Provide the [X, Y] coordinate of the cell's center where the given text is located.  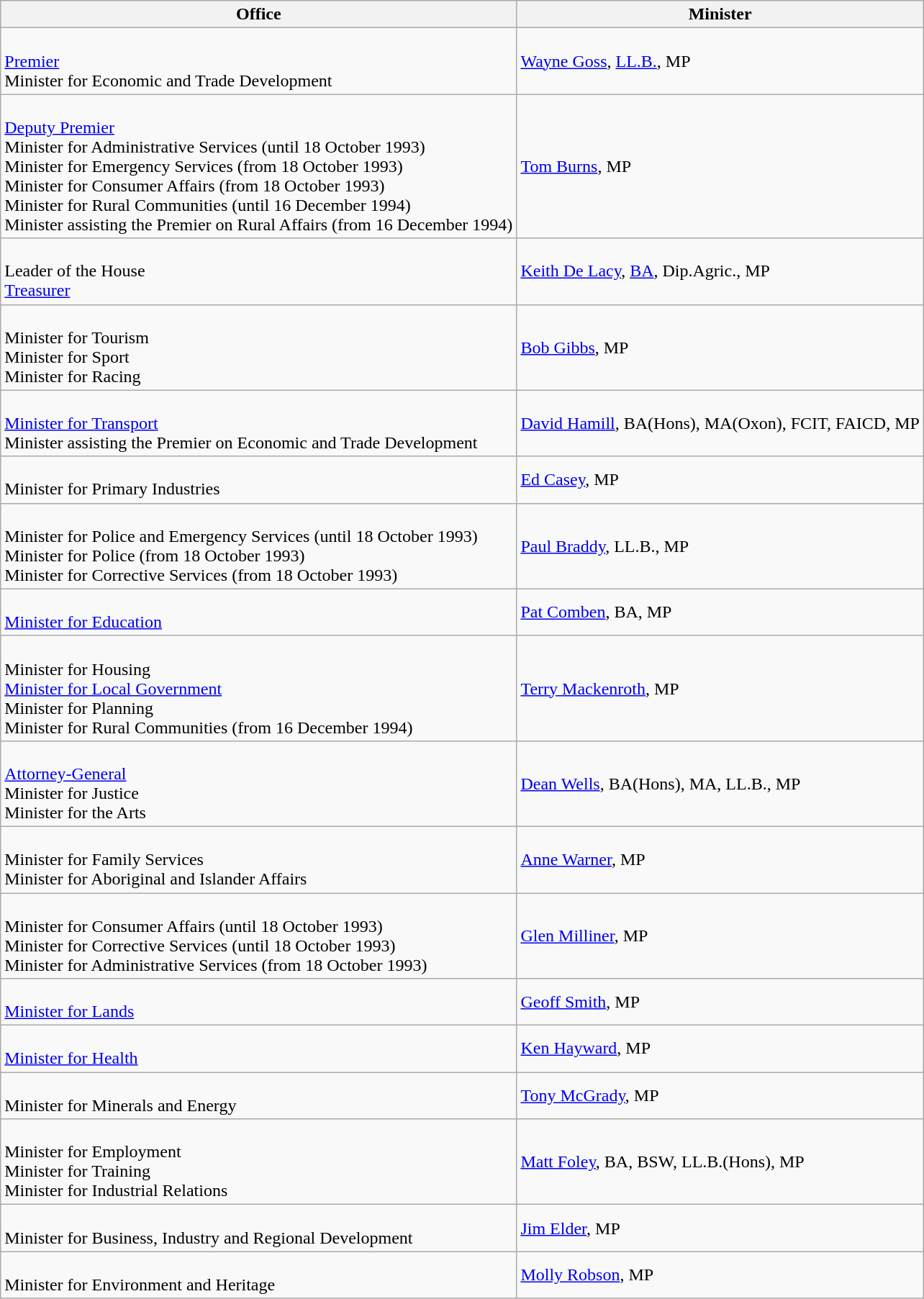
Minister for Education [259, 612]
Geoff Smith, MP [720, 1002]
Minister for Business, Industry and Regional Development [259, 1228]
Molly Robson, MP [720, 1275]
Matt Foley, BA, BSW, LL.B.(Hons), MP [720, 1162]
Anne Warner, MP [720, 859]
Minister for Environment and Heritage [259, 1275]
Ken Hayward, MP [720, 1049]
Terry Mackenroth, MP [720, 688]
Attorney-General Minister for Justice Minister for the Arts [259, 783]
Ed Casey, MP [720, 479]
Minister for Tourism Minister for Sport Minister for Racing [259, 347]
Minister for Transport Minister assisting the Premier on Economic and Trade Development [259, 423]
Glen Milliner, MP [720, 936]
Jim Elder, MP [720, 1228]
Premier Minister for Economic and Trade Development [259, 61]
Office [259, 14]
Pat Comben, BA, MP [720, 612]
Minister for Housing Minister for Local Government Minister for Planning Minister for Rural Communities (from 16 December 1994) [259, 688]
Leader of the House Treasurer [259, 271]
Minister for Lands [259, 1002]
Minister for Health [259, 1049]
Minister for Employment Minister for Training Minister for Industrial Relations [259, 1162]
Tom Burns, MP [720, 166]
Tony McGrady, MP [720, 1095]
Minister [720, 14]
Keith De Lacy, BA, Dip.Agric., MP [720, 271]
Wayne Goss, LL.B., MP [720, 61]
Minister for Minerals and Energy [259, 1095]
Minister for Family Services Minister for Aboriginal and Islander Affairs [259, 859]
Paul Braddy, LL.B., MP [720, 546]
Dean Wells, BA(Hons), MA, LL.B., MP [720, 783]
Bob Gibbs, MP [720, 347]
David Hamill, BA(Hons), MA(Oxon), FCIT, FAICD, MP [720, 423]
Minister for Primary Industries [259, 479]
